Scan for the cell matching the given text and deliver its (x, y) coordinate at center. 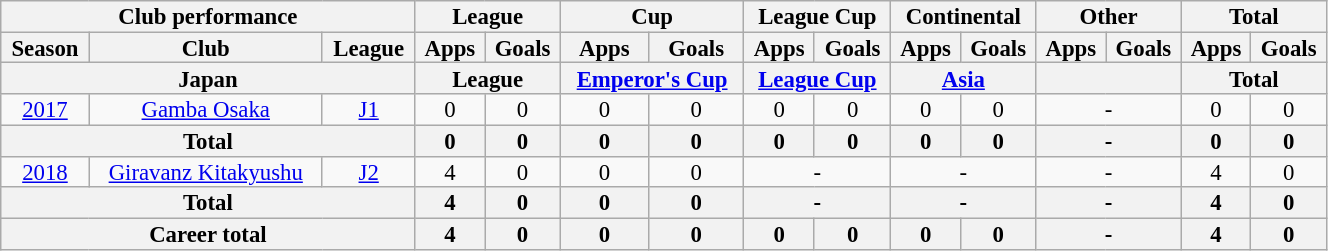
J1 (368, 110)
Season (45, 48)
Japan (208, 78)
Continental (964, 16)
Emperor's Cup (652, 78)
Giravanz Kitakyushu (206, 172)
Cup (652, 16)
2017 (45, 110)
2018 (45, 172)
Gamba Osaka (206, 110)
Club (206, 48)
Other (1108, 16)
J2 (368, 172)
Career total (208, 234)
Club performance (208, 16)
Asia (964, 78)
